Detect which cell encompasses the target text, then output its (x, y) center coordinate. 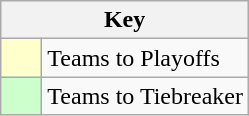
Teams to Tiebreaker (146, 96)
Teams to Playoffs (146, 58)
Key (125, 20)
